Scan for the cell matching the given text and deliver its (x, y) coordinate at center. 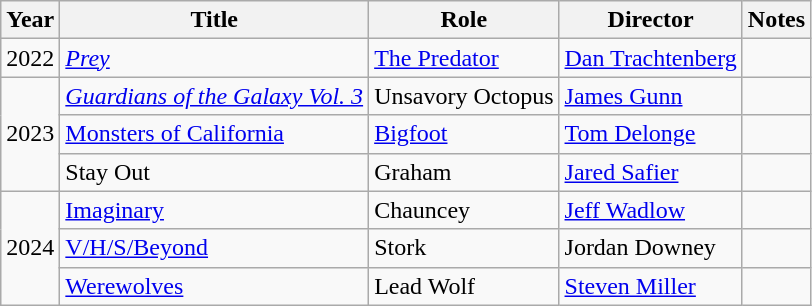
Stay Out (214, 172)
Werewolves (214, 286)
Prey (214, 58)
Chauncey (464, 210)
Role (464, 20)
Graham (464, 172)
Jordan Downey (650, 248)
Dan Trachtenberg (650, 58)
Stork (464, 248)
James Gunn (650, 96)
Guardians of the Galaxy Vol. 3 (214, 96)
Tom Delonge (650, 134)
2023 (30, 134)
Year (30, 20)
The Predator (464, 58)
Jeff Wadlow (650, 210)
Director (650, 20)
Imaginary (214, 210)
2022 (30, 58)
Notes (776, 20)
Jared Safier (650, 172)
2024 (30, 248)
Monsters of California (214, 134)
V/H/S/Beyond (214, 248)
Lead Wolf (464, 286)
Bigfoot (464, 134)
Unsavory Octopus (464, 96)
Steven Miller (650, 286)
Title (214, 20)
